Search for the cell housing the specified text and yield its [x, y] center coordinate. 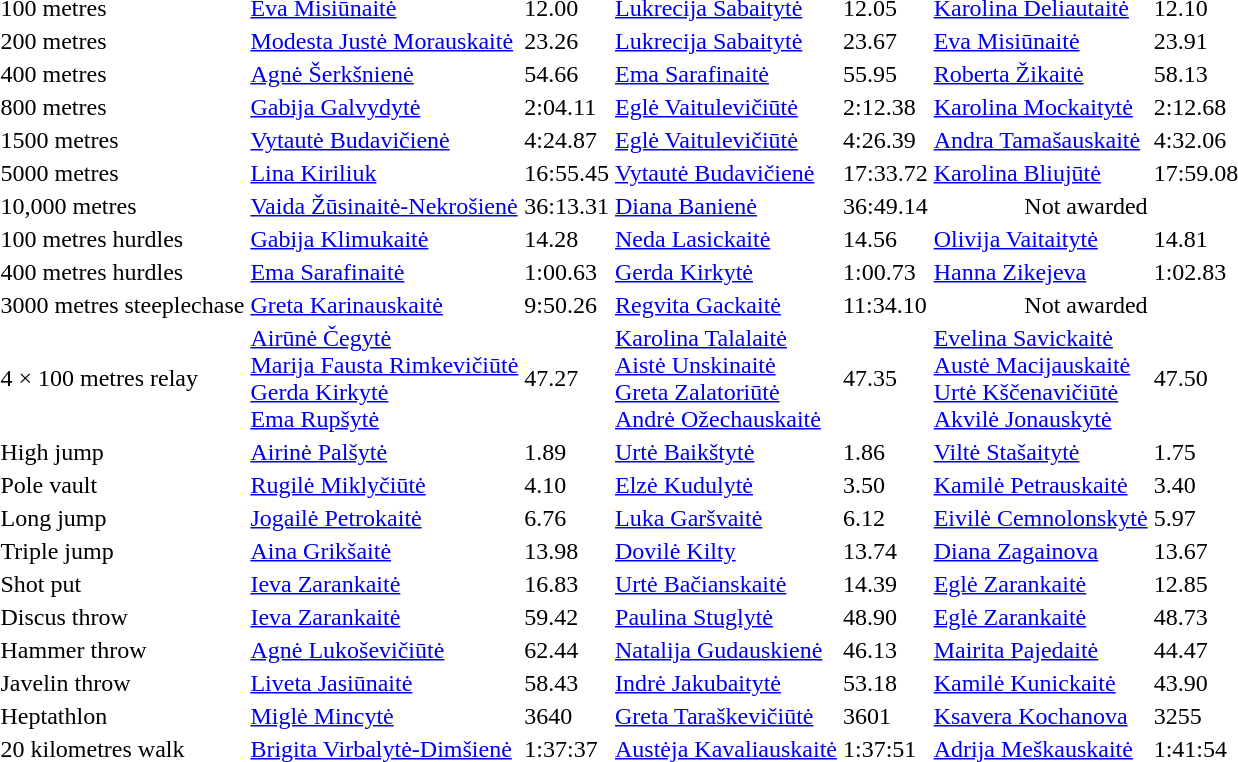
Modesta Justė Morauskaitė [384, 41]
48.90 [885, 617]
Gabija Klimukaitė [384, 239]
Olivija Vaitaitytė [1040, 239]
17:33.72 [885, 173]
Urtė Bačianskaitė [726, 584]
Kamilė Petrauskaitė [1040, 485]
55.95 [885, 74]
62.44 [567, 650]
1:00.63 [567, 272]
Agnė Šerkšnienė [384, 74]
36:49.14 [885, 206]
Paulina Stuglytė [726, 617]
Elzė Kudulytė [726, 485]
Regvita Gackaitė [726, 305]
2:12.38 [885, 107]
Jogailė Petrokaitė [384, 518]
47.27 [567, 378]
47.35 [885, 378]
Vaida Žūsinaitė-Nekrošienė [384, 206]
Gerda Kirkytė [726, 272]
Greta Taraškevičiūtė [726, 716]
Greta Karinauskaitė [384, 305]
9:50.26 [567, 305]
14.56 [885, 239]
13.98 [567, 551]
Karolina Mockaitytė [1040, 107]
Karolina Bliujūtė [1040, 173]
13.74 [885, 551]
6.12 [885, 518]
1.86 [885, 452]
2:04.11 [567, 107]
Mairita Pajedaitė [1040, 650]
14.39 [885, 584]
Viltė Stašaitytė [1040, 452]
Hanna Zikejeva [1040, 272]
Neda Lasickaitė [726, 239]
Eivilė Cemnolonskytė [1040, 518]
11:34.10 [885, 305]
Eva Misiūnaitė [1040, 41]
4.10 [567, 485]
59.42 [567, 617]
Diana Banienė [726, 206]
1:00.73 [885, 272]
Agnė Lukoševičiūtė [384, 650]
Natalija Gudauskienė [726, 650]
Airūnė ČegytėMarija Fausta RimkevičiūtėGerda KirkytėEma Rupšytė [384, 378]
23.26 [567, 41]
6.76 [567, 518]
3601 [885, 716]
46.13 [885, 650]
Karolina TalalaitėAistė UnskinaitėGreta ZalatoriūtėAndrė Ožechauskaitė [726, 378]
16.83 [567, 584]
Kamilė Kunickaitė [1040, 683]
1.89 [567, 452]
Gabija Galvydytė [384, 107]
Luka Garšvaitė [726, 518]
Lukrecija Sabaitytė [726, 41]
Aina Grikšaitė [384, 551]
54.66 [567, 74]
Evelina SavickaitėAustė MacijauskaitėUrtė KščenavičiūtėAkvilė Jonauskytė [1040, 378]
Rugilė Miklyčiūtė [384, 485]
Lina Kiriliuk [384, 173]
16:55.45 [567, 173]
Ksavera Kochanova [1040, 716]
Indrė Jakubaitytė [726, 683]
4:24.87 [567, 140]
36:13.31 [567, 206]
Airinė Palšytė [384, 452]
3.50 [885, 485]
Dovilė Kilty [726, 551]
14.28 [567, 239]
Diana Zagainova [1040, 551]
58.43 [567, 683]
Miglė Mincytė [384, 716]
Roberta Žikaitė [1040, 74]
3640 [567, 716]
53.18 [885, 683]
Urtė Baikštytė [726, 452]
Andra Tamašauskaitė [1040, 140]
4:26.39 [885, 140]
23.67 [885, 41]
Liveta Jasiūnaitė [384, 683]
